Provide the (x, y) coordinate of the cell's center where the given text is located.  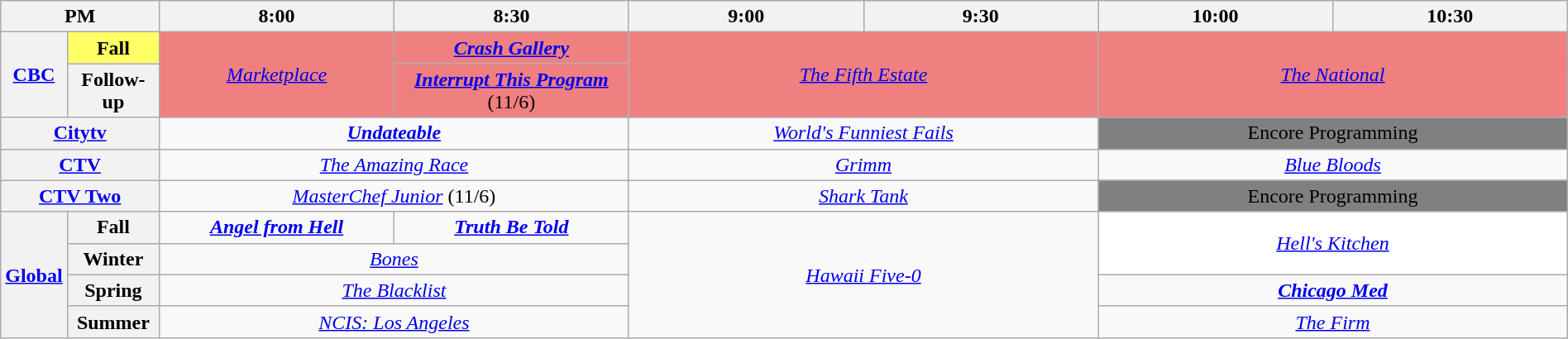
Grimm (863, 165)
Truth Be Told (511, 227)
Shark Tank (863, 196)
CTV Two (80, 196)
Blue Bloods (1333, 165)
CTV (80, 165)
Hell's Kitchen (1333, 243)
8:30 (511, 17)
Undateable (394, 133)
Global (34, 275)
Hawaii Five-0 (863, 275)
CBC (34, 74)
Chicago Med (1333, 290)
The National (1333, 74)
Crash Gallery (511, 48)
The Firm (1333, 322)
Summer (112, 322)
MasterChef Junior (11/6) (394, 196)
World's Funniest Fails (863, 133)
10:30 (1450, 17)
NCIS: Los Angeles (394, 322)
9:00 (746, 17)
Bones (394, 259)
Citytv (80, 133)
The Fifth Estate (863, 74)
Interrupt This Program (11/6) (511, 91)
9:30 (981, 17)
The Blacklist (394, 290)
Marketplace (277, 74)
8:00 (277, 17)
Angel from Hell (277, 227)
Spring (112, 290)
The Amazing Race (394, 165)
PM (80, 17)
Winter (112, 259)
Follow-up (112, 91)
10:00 (1216, 17)
